For the text-containing cell, return its midpoint in (X, Y) coordinate format. 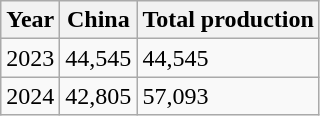
2023 (30, 58)
57,093 (228, 96)
China (98, 20)
2024 (30, 96)
Year (30, 20)
42,805 (98, 96)
Total production (228, 20)
